Determine the [x, y] coordinate at the center of the cell enclosing the given text.  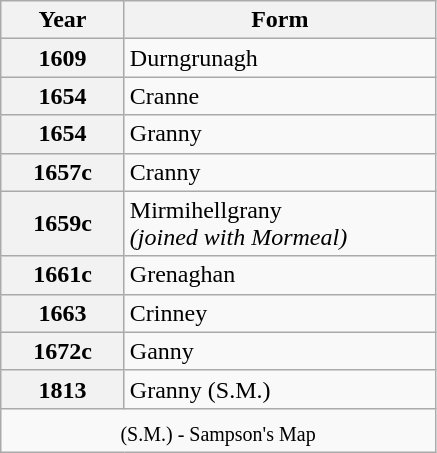
Form [280, 20]
Granny [280, 134]
1813 [63, 389]
Granny (S.M.) [280, 389]
Grenaghan [280, 275]
1661c [63, 275]
1663 [63, 313]
1609 [63, 58]
Durngrunagh [280, 58]
Ganny [280, 351]
1657c [63, 172]
1659c [63, 224]
Year [63, 20]
Mirmihellgrany(joined with Mormeal) [280, 224]
(S.M.) - Sampson's Map [218, 430]
Cranny [280, 172]
1672c [63, 351]
Crinney [280, 313]
Cranne [280, 96]
